Return the [X, Y] coordinate for the center point of the cell that contains the specified text.  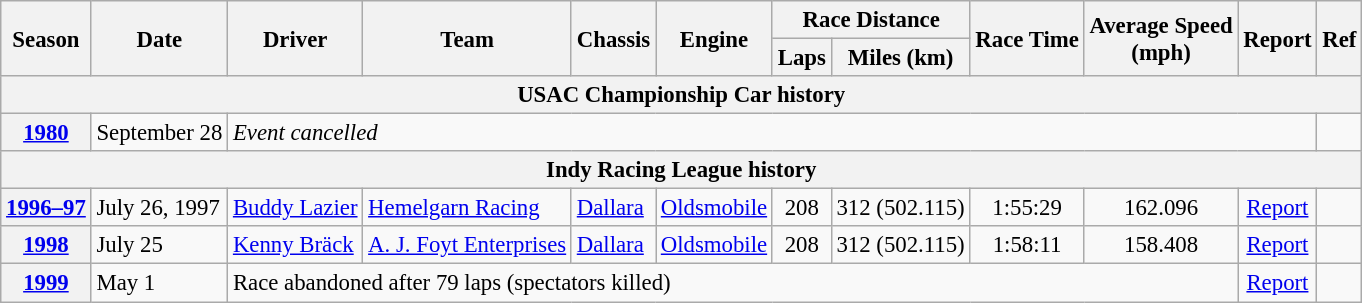
Laps [802, 58]
1:55:29 [1027, 208]
1980 [46, 133]
Hemelgarn Racing [468, 208]
USAC Championship Car history [682, 95]
May 1 [159, 283]
July 26, 1997 [159, 208]
Miles (km) [900, 58]
Driver [296, 38]
Indy Racing League history [682, 170]
Season [46, 38]
Buddy Lazier [296, 208]
1:58:11 [1027, 245]
Team [468, 38]
158.408 [1161, 245]
A. J. Foyt Enterprises [468, 245]
Kenny Bräck [296, 245]
Event cancelled [772, 133]
Chassis [613, 38]
Date [159, 38]
1996–97 [46, 208]
September 28 [159, 133]
Race Time [1027, 38]
Race abandoned after 79 laps (spectators killed) [733, 283]
Engine [714, 38]
July 25 [159, 245]
Race Distance [871, 20]
162.096 [1161, 208]
Average Speed(mph) [1161, 38]
Ref [1340, 38]
1998 [46, 245]
1999 [46, 283]
